Search for the cell housing the specified text and yield its (x, y) center coordinate. 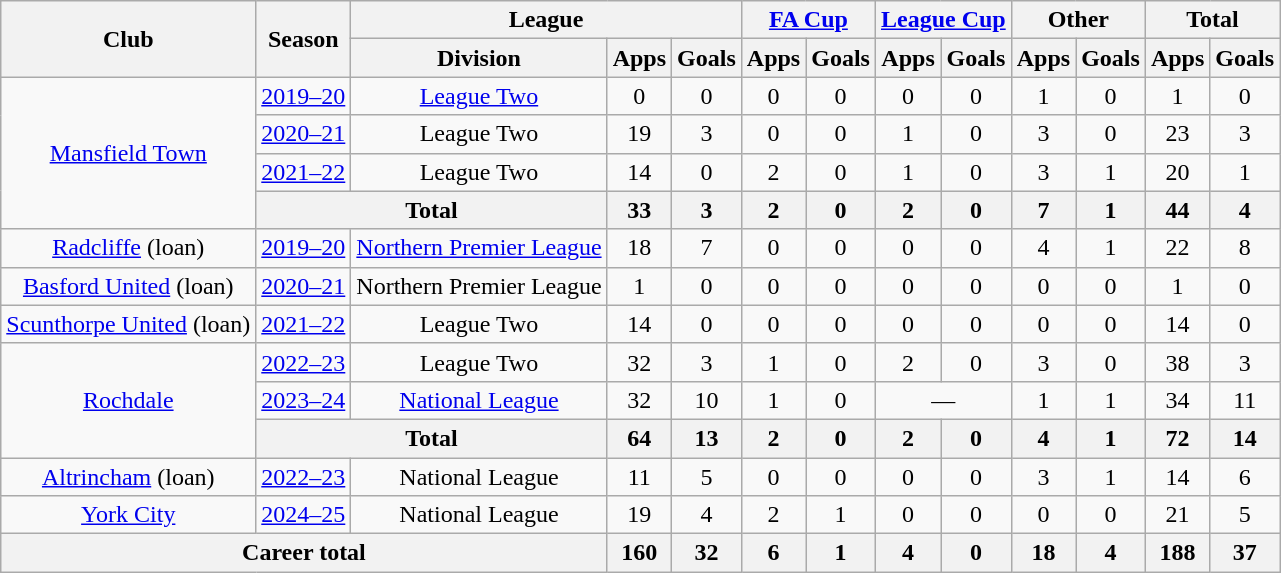
33 (639, 210)
Other (1078, 20)
8 (1245, 248)
Basford United (loan) (128, 286)
37 (1245, 553)
Mansfield Town (128, 153)
72 (1177, 438)
2023–24 (304, 400)
Altrincham (loan) (128, 477)
13 (707, 438)
York City (128, 515)
23 (1177, 134)
Season (304, 39)
Rochdale (128, 400)
188 (1177, 553)
21 (1177, 515)
22 (1177, 248)
FA Cup (808, 20)
Club (128, 39)
160 (639, 553)
44 (1177, 210)
League Cup (943, 20)
League (546, 20)
20 (1177, 172)
Career total (304, 553)
2024–25 (304, 515)
10 (707, 400)
— (943, 400)
34 (1177, 400)
Division (479, 58)
Scunthorpe United (loan) (128, 324)
38 (1177, 362)
Radcliffe (loan) (128, 248)
64 (639, 438)
